Locate the cell with the specified text and output its [x, y] center coordinate. 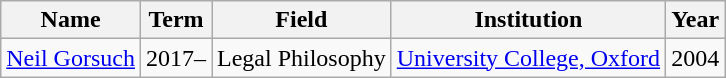
Neil Gorsuch [71, 58]
2017– [176, 58]
Institution [528, 20]
University College, Oxford [528, 58]
Year [696, 20]
Field [302, 20]
Legal Philosophy [302, 58]
2004 [696, 58]
Term [176, 20]
Name [71, 20]
